Locate the cell with the specified text and output its (x, y) center coordinate. 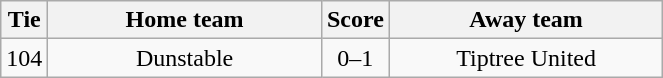
Dunstable (185, 58)
Score (355, 20)
0–1 (355, 58)
Tie (24, 20)
Home team (185, 20)
Tiptree United (526, 58)
104 (24, 58)
Away team (526, 20)
